For the text-containing cell, return its midpoint in (X, Y) coordinate format. 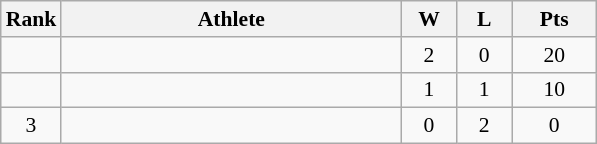
Rank (32, 19)
10 (554, 90)
20 (554, 55)
Pts (554, 19)
Athlete (231, 19)
W (428, 19)
3 (32, 126)
L (484, 19)
